Return [X, Y] of the center of cell containing provided text 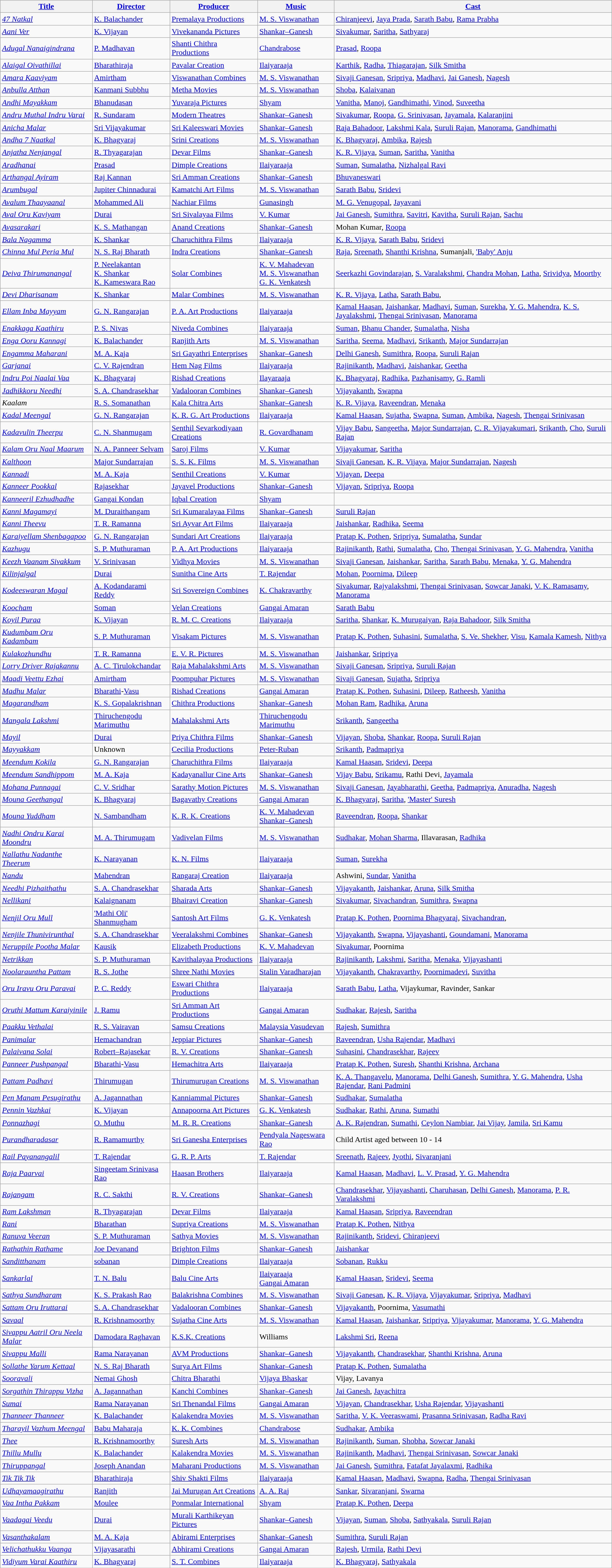
Samsu Creations [214, 1027]
Nenjile Thunivirunthal [46, 934]
Jai Ganesh, Sumithra, Savitri, Kavitha, Suruli Rajan, Sachu [473, 215]
Suman, Sumalatha, Nizhalgal Ravi [473, 165]
Arthangal Ayiram [46, 177]
Chithra Productions [214, 703]
Vijayan, Sripriya, Roopa [473, 486]
Aradhanai [46, 165]
Sri Sovereign Combines [214, 590]
Hemachitra Arts [214, 1064]
sobanan [131, 1261]
Sivaji Ganesan, Sripriya, Suruli Rajan [473, 666]
Koyil Puraa [46, 620]
Music [296, 7]
Modern Theatres [214, 115]
Tharayil Vazhum Meengal [46, 1428]
Vijayakumar, Saritha [473, 449]
Kanmani Subbhu [131, 90]
P. NeelakantanK. ShankarK. Kameswara Rao [131, 273]
Sumai [46, 1403]
Rajinikanth, Rathi, Sumalatha, Cho, Thengai Srinivasan, Y. G. Mahendra, Vanitha [473, 549]
Sivakumar, Roopa, G. Srinivasan, Jayamala, Kalaranjini [473, 115]
Sivakumar, Rajyalakshmi, Thengai Srinivasan, Sowcar Janaki, V. K. Ramasamy, Manorama [473, 590]
C. N. Shanmugam [131, 432]
Murali Karthikeyan Pictures [214, 1520]
Ponmalar International [214, 1503]
Kamal Haasan, Sridevi, Deepa [473, 762]
Lorry Driver Rajakannu [46, 666]
Sattam Oru Iruttarai [46, 1307]
Peter-Ruban [296, 749]
Bagavathy Creations [214, 799]
Srikanth, Padmapriya [473, 749]
Sumithra, Suruli Rajan [473, 1537]
Kanniammal Pictures [214, 1098]
Neruppile Pootha Malar [46, 947]
Mohammed Ali [131, 202]
Suman, Bhanu Chander, Sumalatha, Nisha [473, 328]
Soman [131, 608]
Rajinikanth, Suman, Shobha, Sowcar Janaki [473, 1441]
Vijayakanth, Jaishankar, Aruna, Silk Smitha [473, 888]
Kala Chitra Arts [214, 403]
K. A. Thangavelu, Manorama, Delhi Ganesh, Sumithra, Y. G. Mahendra, Usha Rajendar, Rani Padmini [473, 1081]
Eswari Chithra Productions [214, 989]
Vijayakanth, Poornima, Vasumathi [473, 1307]
Sarathy Motion Pictures [214, 787]
Andhi Mayakkam [46, 102]
Kamal Haasan, Sujatha, Swapna, Suman, Ambika, Nagesh, Thengai Srinivasan [473, 415]
Ashwini, Sundar, Vanitha [473, 876]
Mayyakkam [46, 749]
Sharada Arts [214, 888]
K. N. Films [214, 859]
Raja, Sreenath, Shanthi Krishna, Sumanjali, 'Baby' Anju [473, 252]
Sivaji Ganesan, Sujatha, Sripriya [473, 678]
Sri Sivalayaa Films [214, 215]
Metha Movies [214, 90]
Poompuhar Pictures [214, 678]
Ranjith [131, 1490]
Jeppiar Pictures [214, 1039]
AVM Productions [214, 1354]
Hemachandran [131, 1039]
Vijay, Lavanya [473, 1379]
P. Madhavan [131, 48]
Kudumbam Oru Kadambam [46, 637]
Nellikani [46, 901]
IlaiyaraajaGangai Amaran [296, 1278]
Mohan Ram, Radhika, Aruna [473, 703]
K. Bhagyaraj, Ambika, Rajesh [473, 140]
Kanni Magamayi [46, 511]
Enga Ooru Kannagi [46, 341]
Koocham [46, 608]
K. S. Gopalakrishnan [131, 703]
R. C. Sakthi [131, 1195]
Kadavulin Theerpu [46, 432]
Kamal Haasan, Madhavi, Swapna, Radha, Thengai Srinivasan [473, 1478]
Sundari Art Creations [214, 536]
Engamma Maharani [46, 353]
Jai Ganesh, Sumithra, Fatafat Jayalaxmi, Radhika [473, 1466]
Suresh Arts [214, 1441]
Madhu Malar [46, 691]
Tik Tik Tik [46, 1478]
Kamal Haasan, Sripriya, Raveendran [473, 1211]
Saritha, Seema, Madhavi, Srikanth, Major Sundarrajan [473, 341]
K. R. Vijaya, Sarath Babu, Sridevi [473, 239]
Sudhakar, Sumalatha [473, 1098]
Lakshmi Sri, Reena [473, 1337]
Amara Kaaviyam [46, 78]
Joe Devanand [131, 1249]
Williams [296, 1337]
Rani [46, 1224]
Vijayakanth, Chandrasekhar, Shanthi Krishna, Aruna [473, 1354]
Malaysia Vasudevan [296, 1027]
Udhayamaagirathu [46, 1490]
Pavalar Creation [214, 65]
G. R. P. Arts [214, 1156]
K. S. Prakash Rao [131, 1295]
K. V. MahadevanShankar–Ganesh [296, 816]
M. Duraithangam [131, 511]
Chinna Mul Peria Mul [46, 252]
Pratap K. Pothen, Sumalatha [473, 1366]
Pratap K. Pothen, Nithya [473, 1224]
Rathathin Rathame [46, 1249]
Abhirami Creations [214, 1549]
Sivappu Aatril Oru Neela Malar [46, 1337]
Sri Kumaralayaa Films [214, 511]
Sri Kaleeswari Movies [214, 127]
K. R. G. Art Productions [214, 415]
Sathya Movies [214, 1236]
N. Sambandham [131, 816]
Purandharadasar [46, 1140]
Sivaji Ganesan, Sripriya, Madhavi, Jai Ganesh, Nagesh [473, 78]
R. S. Somanathan [131, 403]
Kamal Haasan, Sridevi, Seema [473, 1278]
Mahalakshmi Arts [214, 720]
Hem Nag Films [214, 365]
Haasan Brothers [214, 1173]
Abirami Enterprises [214, 1537]
Kilinjalgal [46, 573]
K. S. Mathangan [131, 227]
K. R. K. Creations [214, 816]
Prasad [131, 165]
Sudhakar, Rathi, Aruna, Sumathi [473, 1110]
K. Bhagyaraj, Sathyakala [473, 1562]
R. Govardhanam [296, 432]
Enakkaga Kaathiru [46, 328]
Kausik [131, 947]
Surya Art Films [214, 1366]
Sunitha Cine Arts [214, 573]
M. G. Venugopal, Jayavani [473, 202]
Pratap K. Pothen, Poornima Bhagyaraj, Sivachandran, [473, 917]
Sri Ganesha Enterprises [214, 1140]
Sudhakar, Rajesh, Saritha [473, 1010]
Thirumugan [131, 1081]
Saritha, Shankar, K. Murugaiyan, Raja Bahadoor, Silk Smitha [473, 620]
Kannadi [46, 474]
E. V. R. Pictures [214, 654]
Sorgathin Thirappu Vizha [46, 1391]
Keezh Vaanam Sivakkum [46, 561]
Sreenath, Rajeev, Jyothi, Sivaranjani [473, 1156]
Sri Gayathri Enterprises [214, 353]
Maharani Productions [214, 1466]
Mayil [46, 737]
Kanneeril Ezhudhadhe [46, 499]
P. S. Nivas [131, 328]
Stalin Varadharajan [296, 972]
Vaadagai Veedu [46, 1520]
K. R. Vijaya, Raveendran, Menaka [473, 403]
Producer [214, 7]
Oru Iravu Oru Paravai [46, 989]
Savaal [46, 1320]
Kalthoon [46, 462]
Sarath Babu, Latha, Vijaykumar, Ravinder, Sankar [473, 989]
Thillu Mullu [46, 1453]
Sudhakar, Mohan Sharma, Illavarasan, Radhika [473, 837]
S. T. Combines [214, 1562]
Nenjil Oru Mull [46, 917]
J. Ramu [131, 1010]
Ilayaraaja [296, 378]
Kadal Meengal [46, 415]
Raja Mahalakshmi Arts [214, 666]
Sivaji Ganesan, Jaishankar, Saritha, Sarath Babu, Menaka, Y. G. Mahendra [473, 561]
C. V. Rajendran [131, 365]
Rajinikanth, Madhavi, Jaishankar, Geetha [473, 365]
Sri Vijayakumar [131, 127]
Raja Paarvai [46, 1173]
Vadivelan Films [214, 837]
Vijayakanth, Swapna [473, 390]
S. S. K. Films [214, 462]
R. Ramamurthy [131, 1140]
Shanti Chithra Productions [214, 48]
Vivekananda Pictures [214, 31]
Yuvaraja Pictures [214, 102]
Sivakumar, Poornima [473, 947]
Andru Muthal Indru Varai [46, 115]
Vanitha, Manoj, Gandhimathi, Vinod, Suveetha [473, 102]
V. Srinivasan [131, 561]
Singeetam Srinivasa Rao [131, 1173]
Paakku Vethalai [46, 1027]
Jaishankar [473, 1249]
M. A. Thirumugam [131, 837]
Sivaji Ganesan, K. R. Vijaya, Major Sundarrajan, Nagesh [473, 462]
Sujatha Cine Arts [214, 1320]
Vidiyum Varai Kaathiru [46, 1562]
Srini Creations [214, 140]
Niveda Combines [214, 328]
Thee [46, 1441]
Sanditthanam [46, 1261]
Prasad, Roopa [473, 48]
Kalaignanam [131, 901]
Kulakozhundhu [46, 654]
Vasanthakalam [46, 1537]
Kavithalayaa Productions [214, 959]
Mahendran [131, 876]
Aval Oru Kaviyam [46, 215]
Indru Poi Naalai Vaa [46, 378]
Director [131, 7]
Rail Payanangalil [46, 1156]
R. S. Jothe [131, 972]
Joseph Anandan [131, 1466]
Suman, Surekha [473, 859]
Bala Nagamma [46, 239]
Kadayanallur Cine Arts [214, 774]
Senthil Sevarkodiyaan Creations [214, 432]
Kaalam [46, 403]
Nadhi Ondru Karai Moondru [46, 837]
Thirumurugan Creations [214, 1081]
Mohan, Poornima, Dileep [473, 573]
Vijayakanth, Chakravarthy, Poornimadevi, Suvitha [473, 972]
Raveendran, Roopa, Shankar [473, 816]
Kamal Haasan, Madhavi, L. V. Prasad, Y. G. Mahendra [473, 1173]
Thanneer Thanneer [46, 1416]
Vijayan, Deepa [473, 474]
Veeralakshmi Combines [214, 934]
K. R. Vijaya, Latha, Sarath Babu, [473, 294]
Ponnazhagi [46, 1123]
Santosh Art Films [214, 917]
Jaishankar, Radhika, Seema [473, 524]
Sankarlal [46, 1278]
N. A. Panneer Selvam [131, 449]
Oruthi Mattum Karaiyinile [46, 1010]
Kamatchi Art Films [214, 190]
C. V. Sridhar [131, 787]
Deiva Thirumanangal [46, 273]
Malar Combines [214, 294]
Mangala Lakshmi [46, 720]
Kanni Theevu [46, 524]
Vidhya Movies [214, 561]
K.S.K. Creations [214, 1337]
Sivakumar, Saritha, Sathyaraj [473, 31]
Kamal Haasan, Jaishankar, Sripriya, Vijayakumar, Manorama, Y. G. Mahendra [473, 1320]
Palaivana Solai [46, 1051]
R. S. Vairavan [131, 1027]
Sankar, Sivaranjani, Swarna [473, 1490]
Bhanudasan [131, 102]
Velichathukku Vaanga [46, 1549]
Child Artist aged between 10 - 14 [473, 1140]
K. Bhagyaraj, Saritha, 'Master' Suresh [473, 799]
Kanchi Combines [214, 1391]
Saroj Films [214, 449]
K. V. MahadevanM. S. ViswanathanG. K. Venkatesh [296, 273]
Sri Thenandal Films [214, 1403]
Magarandham [46, 703]
Sivappu Malli [46, 1354]
Arumbugal [46, 190]
Damodara Raghavan [131, 1337]
Nandu [46, 876]
Pendyala Nageswara Rao [296, 1140]
Noolarauntha Pattam [46, 972]
Rajesh, Sumithra [473, 1027]
Sobanan, Rukku [473, 1261]
Vijaya Bhaskar [296, 1379]
Pratap K. Pothen, Deepa [473, 1503]
Priya Chithra Films [214, 737]
Pratap K. Pothen, Suhasini, Dileep, Ratheesh, Vanitha [473, 691]
Jupiter Chinnadurai [131, 190]
Ranjith Arts [214, 341]
A. A. Raj [296, 1490]
Aani Ver [46, 31]
Mohana Punnagai [46, 787]
Rajinikanth, Madhavi, Thengai Srinivasan, Sowcar Janaki [473, 1453]
Gangai Kondan [131, 499]
Unknown [131, 749]
Karthik, Radha, Thiagarajan, Silk Smitha [473, 65]
Gunasingh [296, 202]
R. Sundaram [131, 115]
Avasarakari [46, 227]
Iqbal Creation [214, 499]
Shree Nathi Movies [214, 972]
Jai Ganesh, Jayachitra [473, 1391]
Visakam Pictures [214, 637]
Sri Amman Creations [214, 177]
Supriya Creations [214, 1224]
'Mathi Oli' Shanmugham [131, 917]
M. R. R. Creations [214, 1123]
Vijayan, Suman, Shoba, Sathyakala, Suruli Rajan [473, 1520]
Sarath Babu [473, 608]
Bhuvaneswari [473, 177]
Andha 7 Naatkal [46, 140]
K. Narayanan [131, 859]
Srikanth, Sangeetha [473, 720]
Delhi Ganesh, Sumithra, Roopa, Suruli Rajan [473, 353]
Major Sundarrajan [131, 462]
Netrikkan [46, 959]
Vijay Babu, Srikamu, Rathi Devi, Jayamala [473, 774]
Pattam Padhavi [46, 1081]
R. M. C. Creations [214, 620]
Adugal Nanaigindrana [46, 48]
Kazhugu [46, 549]
Indra Creations [214, 252]
Sivaji Ganesan, Jayabharathi, Geetha, Padmapriya, Anuradha, Nagesh [473, 787]
Sooravali [46, 1379]
Vijayan, Chandrasekhar, Usha Rajendar, Vijayashanti [473, 1403]
Nallathu Nadanthe Theerum [46, 859]
Pratap K. Pothen, Suresh, Shanthi Krishna, Archana [473, 1064]
Mohan Kumar, Roopa [473, 227]
Viswanathan Combines [214, 78]
Raj Kannan [131, 177]
Babu Maharaja [131, 1428]
Rajasekhar [131, 486]
Thiruppangal [46, 1466]
Kamal Haasan, Jaishankar, Madhavi, Suman, Surekha, Y. G. Mahendra, K. S. Jayalakshmi, Thengai Srinivasan, Manorama [473, 311]
Panneer Pushpangal [46, 1064]
Meendum Kokila [46, 762]
Solar Combines [214, 273]
Bhairavi Creation [214, 901]
Sarath Babu, Sridevi [473, 190]
Moulee [131, 1503]
Cast [473, 7]
Pratap K. Pothen, Sripriya, Sumalatha, Sundar [473, 536]
Alaigal Oivathillai [46, 65]
Sivakumar, Sivachandran, Sumithra, Swapna [473, 901]
Jayavel Productions [214, 486]
Sivaji Ganesan, K. R. Vijaya, Vijayakumar, Sripriya, Madhavi [473, 1295]
Vijayakanth, Swapna, Vijayashanti, Goundamani, Manorama [473, 934]
Anand Creations [214, 227]
Brighton Films [214, 1249]
Panimalar [46, 1039]
Kanneer Pookkal [46, 486]
A. C. Tirulokchandar [131, 666]
Saritha, V. K. Veeraswami, Prasanna Srinivasan, Radha Ravi [473, 1416]
Seerkazhi Govindarajan, S. Varalakshmi, Chandra Mohan, Latha, Srividya, Moorthy [473, 273]
Sudhakar, Ambika [473, 1428]
Chiranjeevi, Jaya Prada, Sarath Babu, Rama Prabha [473, 19]
Mouna Yuddham [46, 816]
Pratap K. Pothen, Suhasini, Sumalatha, S. Ve. Shekher, Visu, Kamala Kamesh, Nithya [473, 637]
Chandrasekhar, Vijayashanti, Charuhasan, Delhi Ganesh, Manorama, P. R. Varalakshmi [473, 1195]
Robert–Rajasekar [131, 1051]
Pennin Vazhkai [46, 1110]
K. K. Combines [214, 1428]
Shiv Shakti Films [214, 1478]
Suhasini, Chandrasekhar, Rajeev [473, 1051]
A. K. Rajendran, Sumathi, Ceylon Nambiar, Jai Vijay, Jamila, Sri Kamu [473, 1123]
Pen Manam Pesugirathu [46, 1098]
Rangaraj Creation [214, 876]
Vijayan, Shoba, Shankar, Roopa, Suruli Rajan [473, 737]
Bharathan [131, 1224]
47 Natkal [46, 19]
P. C. Reddy [131, 989]
Jadhikkoru Needhi [46, 390]
Rajangam [46, 1195]
Sri Amman Art Productions [214, 1010]
Vijay Babu, Sangeetha, Major Sundarrajan, C. R. Vijayakumari, Srikanth, Cho, Suruli Rajan [473, 432]
Velan Creations [214, 608]
Meendum Sandhippom [46, 774]
Elizabeth Productions [214, 947]
K. Bhagyaraj, Radhika, Pazhanisamy, G. Ramli [473, 378]
Rajinikanth, Sridevi, Chiranjeevi [473, 1236]
Jai Murugan Art Creations [214, 1490]
Ellam Inba Mayyam [46, 311]
Karaiyellam Shenbagapoo [46, 536]
Avalum Thaayaanal [46, 202]
Maadi Veettu Ezhai [46, 678]
Suruli Rajan [473, 511]
Raveendran, Usha Rajendar, Madhavi [473, 1039]
Jaishankar, Sripriya [473, 654]
Rajesh, Urmila, Rathi Devi [473, 1549]
Sollathe Yarum Kettaal [46, 1366]
Mouna Geethangal [46, 799]
Needhi Pizhaithathu [46, 888]
Kodeeswaran Magal [46, 590]
Annapoorna Art Pictures [214, 1110]
Rajinikanth, Lakshmi, Saritha, Menaka, Vijayashanti [473, 959]
Sathya Sundharam [46, 1295]
Premalaya Productions [214, 19]
Balu Cine Arts [214, 1278]
Sri Ayvar Art Films [214, 524]
Ranuva Veeran [46, 1236]
Balakrishna Combines [214, 1295]
O. Muthu [131, 1123]
Nemai Ghosh [131, 1379]
Shoba, Kalaivanan [473, 90]
T. N. Balu [131, 1278]
Ram Lakshman [46, 1211]
Nachiar Films [214, 202]
Vijayasarathi [131, 1549]
Raja Bahadoor, Lakshmi Kala, Suruli Rajan, Manorama, Gandhimathi [473, 127]
Garjanai [46, 365]
K. R. Vijaya, Suman, Saritha, Vanitha [473, 152]
Cecilia Productions [214, 749]
K. Chakravarthy [296, 590]
K. V. Mahadevan [296, 947]
Kalam Oru Naal Maarum [46, 449]
Senthil Creations [214, 474]
Devi Dharisanam [46, 294]
Chitra Bharathi [214, 1379]
Anicha Malar [46, 127]
Anbulla Atthan [46, 90]
A. Kodandarami Reddy [131, 590]
Anjatha Nenjangal [46, 152]
Title [46, 7]
Vaa Intha Pakkam [46, 1503]
